Output the (x, y) coordinate of the center of the cell containing the given text.  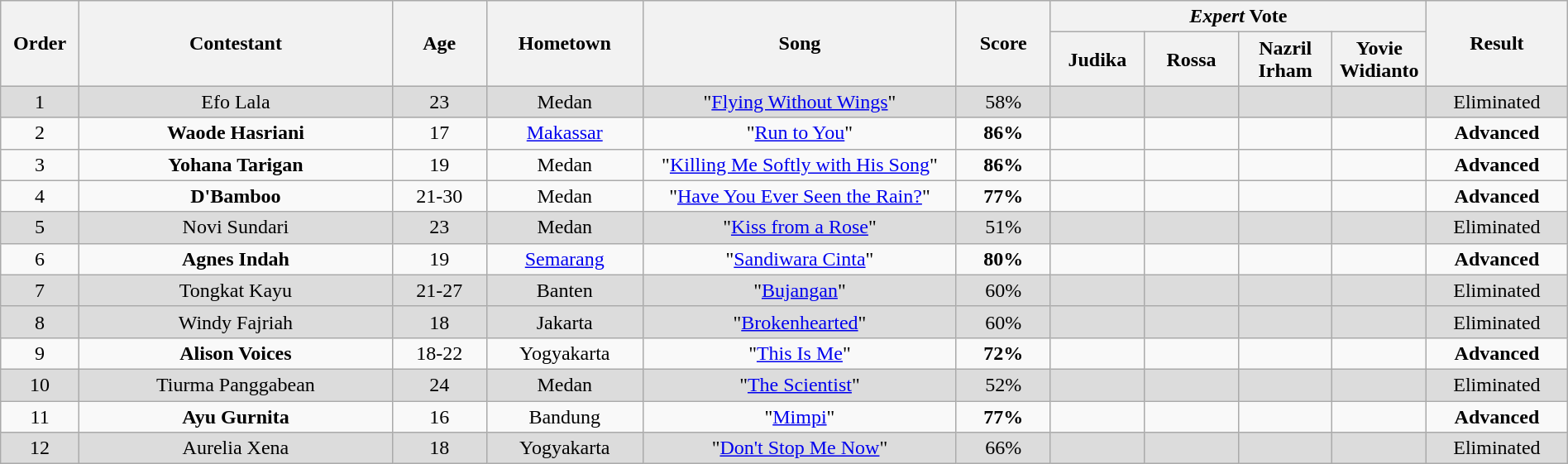
18-22 (439, 353)
51% (1003, 227)
16 (439, 416)
"Killing Me Softly with His Song" (799, 165)
17 (439, 133)
Banten (564, 290)
Yovie Widianto (1379, 60)
10 (40, 385)
Judika (1097, 60)
21-30 (439, 196)
3 (40, 165)
Score (1003, 43)
12 (40, 448)
"Kiss from a Rose" (799, 227)
9 (40, 353)
Song (799, 43)
Aurelia Xena (235, 448)
"Sandiwara Cinta" (799, 259)
7 (40, 290)
Jakarta (564, 322)
"Brokenhearted" (799, 322)
Makassar (564, 133)
Rossa (1192, 60)
5 (40, 227)
Novi Sundari (235, 227)
"Have You Ever Seen the Rain?" (799, 196)
Semarang (564, 259)
72% (1003, 353)
6 (40, 259)
"Don't Stop Me Now" (799, 448)
Hometown (564, 43)
Tongkat Kayu (235, 290)
Expert Vote (1239, 17)
Tiurma Panggabean (235, 385)
8 (40, 322)
4 (40, 196)
Windy Fajriah (235, 322)
Bandung (564, 416)
Result (1497, 43)
80% (1003, 259)
"Mimpi" (799, 416)
Alison Voices (235, 353)
"Bujangan" (799, 290)
"Flying Without Wings" (799, 102)
Agnes Indah (235, 259)
52% (1003, 385)
"This Is Me" (799, 353)
1 (40, 102)
Yohana Tarigan (235, 165)
Nazril Irham (1285, 60)
Contestant (235, 43)
58% (1003, 102)
21-27 (439, 290)
24 (439, 385)
66% (1003, 448)
"The Scientist" (799, 385)
Ayu Gurnita (235, 416)
Order (40, 43)
Waode Hasriani (235, 133)
D'Bamboo (235, 196)
Age (439, 43)
11 (40, 416)
"Run to You" (799, 133)
Efo Lala (235, 102)
2 (40, 133)
